For the text-containing cell, return its midpoint in (X, Y) coordinate format. 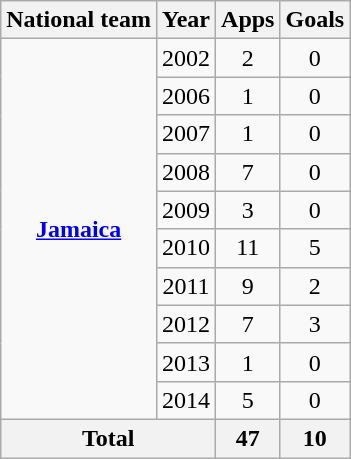
2010 (186, 248)
11 (248, 248)
2012 (186, 324)
Goals (315, 20)
2002 (186, 58)
Jamaica (79, 230)
2007 (186, 134)
2006 (186, 96)
Total (108, 438)
2013 (186, 362)
2008 (186, 172)
9 (248, 286)
2009 (186, 210)
2011 (186, 286)
Apps (248, 20)
10 (315, 438)
2014 (186, 400)
Year (186, 20)
47 (248, 438)
National team (79, 20)
